Search for the cell housing the specified text and yield its (X, Y) center coordinate. 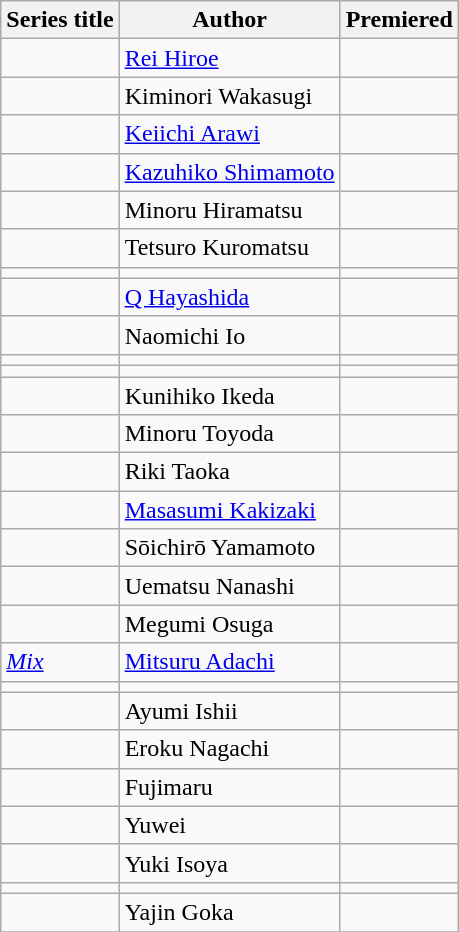
Yuki Isoya (230, 863)
Uematsu Nanashi (230, 586)
Series title (60, 20)
Kazuhiko Shimamoto (230, 172)
Megumi Osuga (230, 624)
Yuwei (230, 825)
Keiichi Arawi (230, 134)
Kiminori Wakasugi (230, 96)
Q Hayashida (230, 297)
Riki Taoka (230, 472)
Yajin Goka (230, 912)
Sōichirō Yamamoto (230, 548)
Naomichi Io (230, 335)
Author (230, 20)
Kunihiko Ikeda (230, 395)
Minoru Hiramatsu (230, 210)
Masasumi Kakizaki (230, 510)
Minoru Toyoda (230, 434)
Mitsuru Adachi (230, 662)
Tetsuro Kuromatsu (230, 248)
Mix (60, 662)
Eroku Nagachi (230, 749)
Rei Hiroe (230, 58)
Fujimaru (230, 787)
Ayumi Ishii (230, 711)
Premiered (399, 20)
